Scan for the cell matching the given text and deliver its (X, Y) coordinate at center. 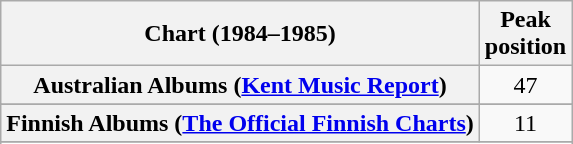
11 (525, 123)
Australian Albums (Kent Music Report) (240, 85)
Peakposition (525, 34)
Finnish Albums (The Official Finnish Charts) (240, 123)
47 (525, 85)
Chart (1984–1985) (240, 34)
